Identify which cell holds the provided text, then report its [X, Y] central coordinate. 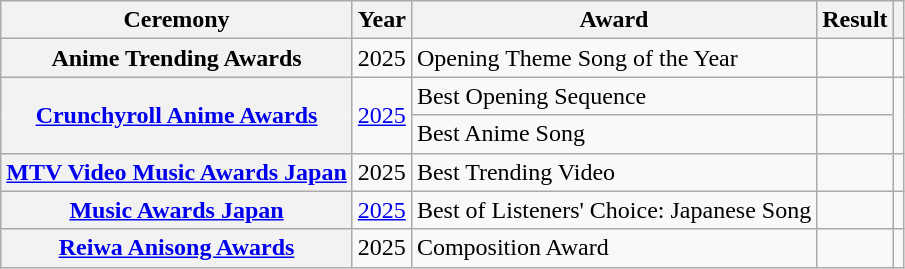
Award [614, 20]
Best Trending Video [614, 172]
Result [855, 20]
Best Opening Sequence [614, 96]
MTV Video Music Awards Japan [177, 172]
Reiwa Anisong Awards [177, 248]
Crunchyroll Anime Awards [177, 115]
Opening Theme Song of the Year [614, 58]
Best Anime Song [614, 134]
Music Awards Japan [177, 210]
Year [382, 20]
Best of Listeners' Choice: Japanese Song [614, 210]
Composition Award [614, 248]
Anime Trending Awards [177, 58]
Ceremony [177, 20]
